Capture the cell that displays the provided text and extract its [X, Y] central coordinate. 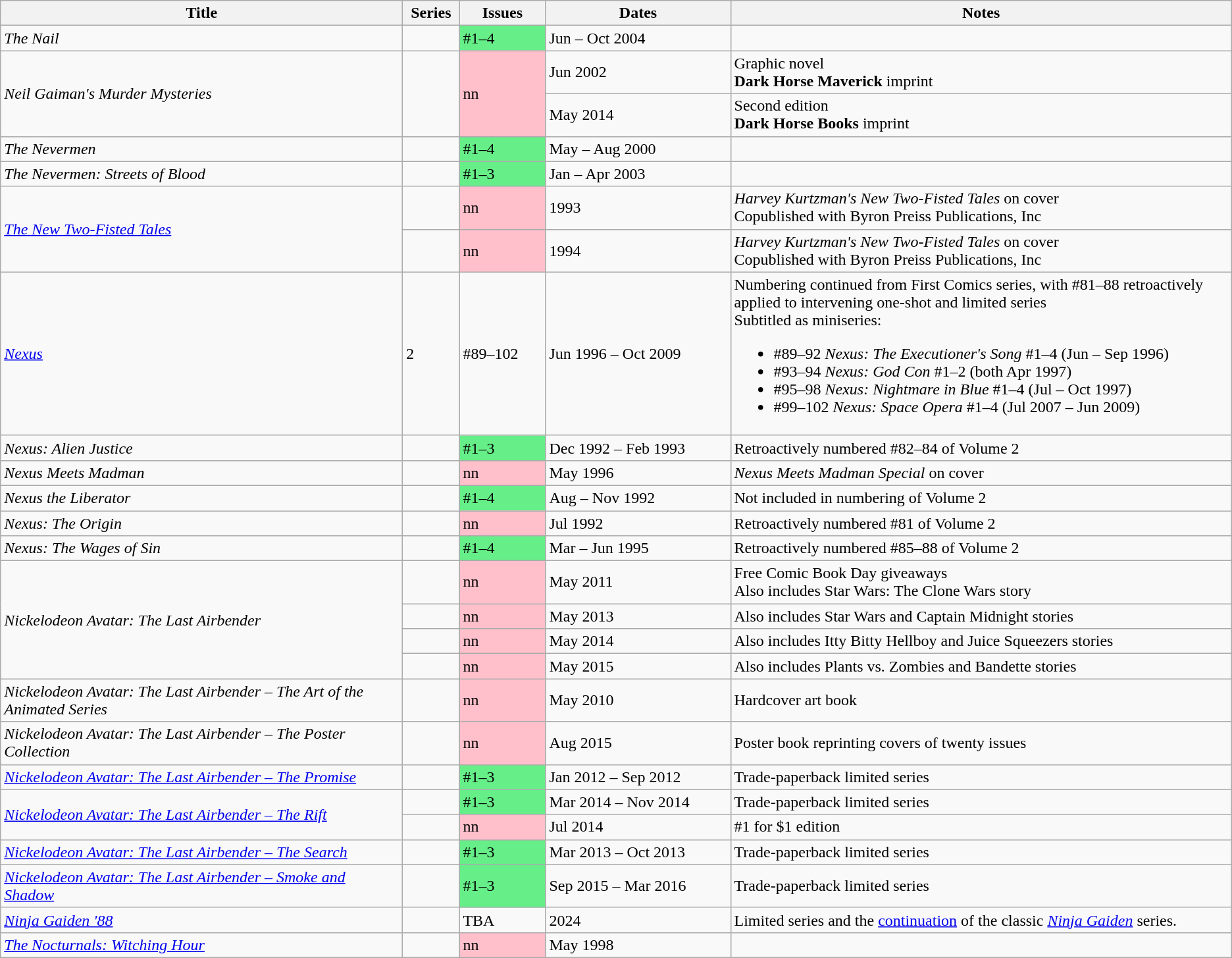
Also includes Star Wars and Captain Midnight stories [981, 616]
Retroactively numbered #82–84 of Volume 2 [981, 448]
May 1996 [638, 473]
The Nevermen [201, 149]
#89–102 [503, 354]
Retroactively numbered #85–88 of Volume 2 [981, 548]
The Nevermen: Streets of Blood [201, 174]
Also includes Plants vs. Zombies and Bandette stories [981, 666]
May 2011 [638, 582]
Nickelodeon Avatar: The Last Airbender – The Poster Collection [201, 743]
Nickelodeon Avatar: The Last Airbender – The Promise [201, 777]
Notes [981, 13]
Limited series and the continuation of the classic Ninja Gaiden series. [981, 920]
Poster book reprinting covers of twenty issues [981, 743]
1994 [638, 250]
2024 [638, 920]
May 2015 [638, 666]
May 1998 [638, 945]
Nickelodeon Avatar: The Last Airbender – Smoke and Shadow [201, 886]
Nexus: Alien Justice [201, 448]
Jun 1996 – Oct 2009 [638, 354]
Nickelodeon Avatar: The Last Airbender [201, 620]
Nexus the Liberator [201, 498]
Jul 1992 [638, 523]
Mar 2014 – Nov 2014 [638, 802]
Nexus: The Wages of Sin [201, 548]
Aug – Nov 1992 [638, 498]
Jan 2012 – Sep 2012 [638, 777]
May 2010 [638, 701]
Dec 1992 – Feb 1993 [638, 448]
Neil Gaiman's Murder Mysteries [201, 93]
Nexus [201, 354]
Mar 2013 – Oct 2013 [638, 852]
The New Two-Fisted Tales [201, 229]
May 2013 [638, 616]
Dates [638, 13]
Graphic novelDark Horse Maverick imprint [981, 72]
May – Aug 2000 [638, 149]
Free Comic Book Day giveawaysAlso includes Star Wars: The Clone Wars story [981, 582]
Also includes Itty Bitty Hellboy and Juice Squeezers stories [981, 641]
Not included in numbering of Volume 2 [981, 498]
Ninja Gaiden '88 [201, 920]
The Nocturnals: Witching Hour [201, 945]
Nexus: The Origin [201, 523]
Jun 2002 [638, 72]
1993 [638, 208]
Second editionDark Horse Books imprint [981, 115]
Sep 2015 – Mar 2016 [638, 886]
Issues [503, 13]
Series [431, 13]
Nickelodeon Avatar: The Last Airbender – The Search [201, 852]
The Nail [201, 38]
Jul 2014 [638, 827]
Hardcover art book [981, 701]
Aug 2015 [638, 743]
Nickelodeon Avatar: The Last Airbender – The Rift [201, 814]
Jan – Apr 2003 [638, 174]
Jun – Oct 2004 [638, 38]
#1 for $1 edition [981, 827]
Nexus Meets Madman Special on cover [981, 473]
TBA [503, 920]
2 [431, 354]
Nexus Meets Madman [201, 473]
Retroactively numbered #81 of Volume 2 [981, 523]
Title [201, 13]
Nickelodeon Avatar: The Last Airbender – The Art of the Animated Series [201, 701]
Mar – Jun 1995 [638, 548]
